Identify which cell holds the provided text, then report its (X, Y) central coordinate. 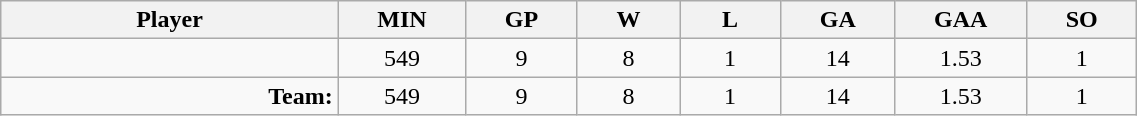
W (628, 20)
GAA (961, 20)
GP (522, 20)
SO (1081, 20)
L (730, 20)
MIN (402, 20)
GA (838, 20)
Player (170, 20)
Team: (170, 96)
